Search for the cell housing the specified text and yield its (X, Y) center coordinate. 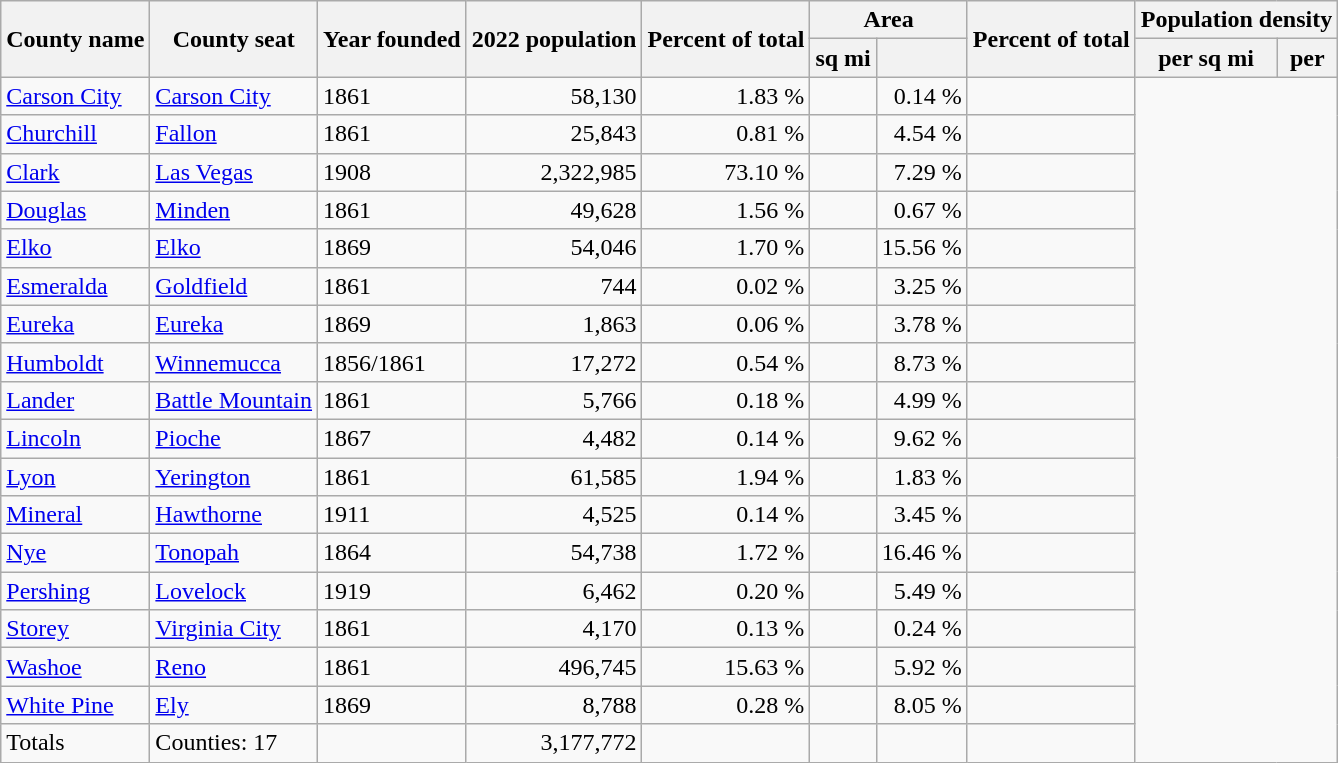
1919 (392, 591)
4,525 (554, 515)
3.45 % (922, 515)
Yerington (234, 477)
Storey (76, 629)
1.72 % (726, 553)
Pershing (76, 591)
Pioche (234, 438)
Lyon (76, 477)
496,745 (554, 667)
Totals (76, 743)
5.92 % (922, 667)
per sq mi (1206, 58)
4.99 % (922, 400)
8,788 (554, 705)
County name (76, 39)
1911 (392, 515)
0.28 % (726, 705)
54,738 (554, 553)
8.05 % (922, 705)
Washoe (76, 667)
4,170 (554, 629)
3.25 % (922, 286)
Ely (234, 705)
15.56 % (922, 248)
Goldfield (234, 286)
49,628 (554, 210)
17,272 (554, 362)
Esmeralda (76, 286)
5,766 (554, 400)
Area (888, 20)
4.54 % (922, 134)
Year founded (392, 39)
Winnemucca (234, 362)
25,843 (554, 134)
Virginia City (234, 629)
Minden (234, 210)
0.18 % (726, 400)
0.24 % (922, 629)
1.94 % (726, 477)
0.13 % (726, 629)
Counties: 17 (234, 743)
Lovelock (234, 591)
1.70 % (726, 248)
7.29 % (922, 172)
8.73 % (922, 362)
9.62 % (922, 438)
1.56 % (726, 210)
per (1308, 58)
Population density (1236, 20)
0.20 % (726, 591)
5.49 % (922, 591)
3,177,772 (554, 743)
0.67 % (922, 210)
Hawthorne (234, 515)
Nye (76, 553)
Lander (76, 400)
Churchill (76, 134)
Lincoln (76, 438)
2022 population (554, 39)
Reno (234, 667)
73.10 % (726, 172)
0.54 % (726, 362)
6,462 (554, 591)
0.06 % (726, 324)
Tonopah (234, 553)
1864 (392, 553)
Fallon (234, 134)
16.46 % (922, 553)
Humboldt (76, 362)
54,046 (554, 248)
Douglas (76, 210)
Mineral (76, 515)
2,322,985 (554, 172)
1,863 (554, 324)
1856/1861 (392, 362)
58,130 (554, 96)
White Pine (76, 705)
sq mi (843, 58)
County seat (234, 39)
15.63 % (726, 667)
61,585 (554, 477)
744 (554, 286)
4,482 (554, 438)
3.78 % (922, 324)
1867 (392, 438)
Battle Mountain (234, 400)
0.02 % (726, 286)
0.81 % (726, 134)
1908 (392, 172)
Las Vegas (234, 172)
Clark (76, 172)
